Output the [X, Y] coordinate of the center of the cell containing the given text.  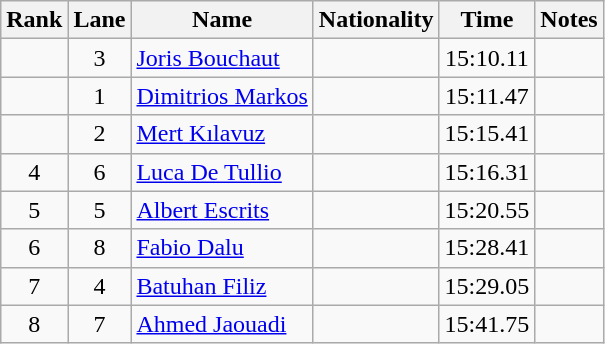
Time [487, 20]
Dimitrios Markos [222, 96]
15:20.55 [487, 210]
2 [100, 134]
15:28.41 [487, 248]
Ahmed Jaouadi [222, 324]
15:15.41 [487, 134]
1 [100, 96]
Name [222, 20]
Rank [34, 20]
Luca De Tullio [222, 172]
15:29.05 [487, 286]
Mert Kılavuz [222, 134]
15:10.11 [487, 58]
Lane [100, 20]
Fabio Dalu [222, 248]
3 [100, 58]
Batuhan Filiz [222, 286]
15:41.75 [487, 324]
15:16.31 [487, 172]
Notes [569, 20]
Nationality [376, 20]
Albert Escrits [222, 210]
Joris Bouchaut [222, 58]
15:11.47 [487, 96]
